Capture the cell that displays the provided text and extract its [X, Y] central coordinate. 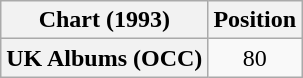
UK Albums (OCC) [104, 58]
Chart (1993) [104, 20]
Position [255, 20]
80 [255, 58]
